Determine the (x, y) coordinate at the center of the cell enclosing the given text.  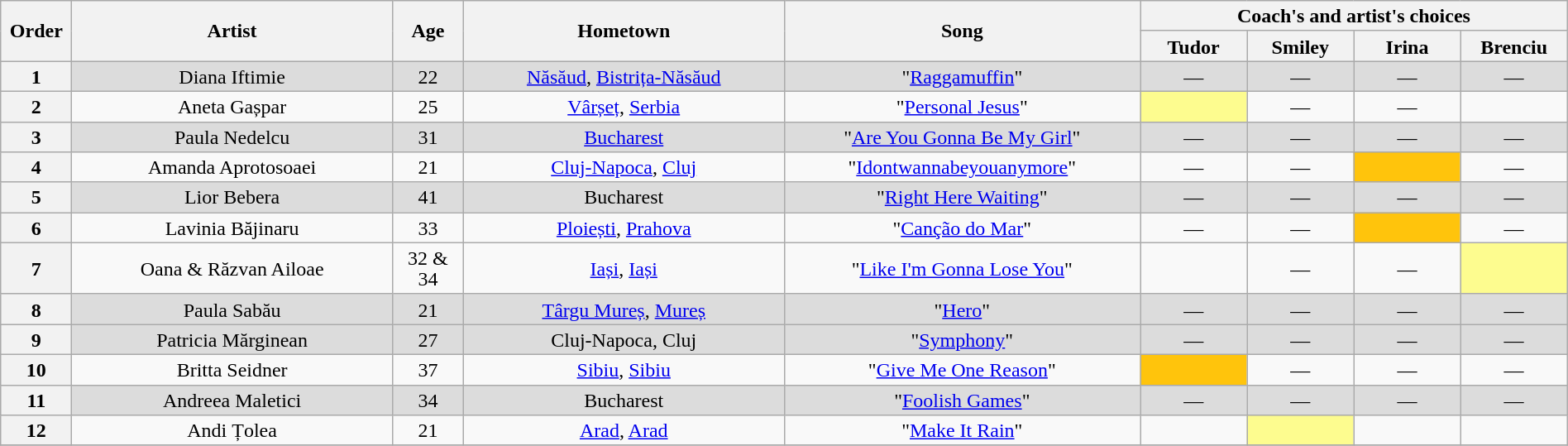
Patricia Mărginean (232, 339)
9 (36, 339)
10 (36, 369)
Smiley (1300, 46)
Andreea Maletici (232, 400)
Artist (232, 31)
Târgu Mureș, Mureș (624, 309)
25 (428, 106)
27 (428, 339)
Arad, Arad (624, 430)
1 (36, 76)
Iași, Iași (624, 268)
"Are You Gonna Be My Girl" (963, 137)
"Personal Jesus" (963, 106)
Irina (1408, 46)
22 (428, 76)
Lavinia Băjinaru (232, 228)
"Canção do Mar" (963, 228)
"Make It Rain" (963, 430)
2 (36, 106)
Age (428, 31)
"Give Me One Reason" (963, 369)
"Foolish Games" (963, 400)
3 (36, 137)
Paula Sabău (232, 309)
12 (36, 430)
Aneta Gașpar (232, 106)
Ploiești, Prahova (624, 228)
Paula Nedelcu (232, 137)
Coach's and artist's choices (1355, 17)
Order (36, 31)
Tudor (1194, 46)
Song (963, 31)
Andi Țolea (232, 430)
34 (428, 400)
Diana Iftimie (232, 76)
Hometown (624, 31)
11 (36, 400)
Năsăud, Bistrița-Năsăud (624, 76)
32 & 34 (428, 268)
31 (428, 137)
"Right Here Waiting" (963, 197)
"Idontwannabeyouanymore" (963, 167)
"Raggamuffin" (963, 76)
7 (36, 268)
Brenciu (1513, 46)
5 (36, 197)
6 (36, 228)
"Hero" (963, 309)
4 (36, 167)
Lior Bebera (232, 197)
37 (428, 369)
41 (428, 197)
Britta Seidner (232, 369)
33 (428, 228)
"Symphony" (963, 339)
Oana & Răzvan Ailoae (232, 268)
"Like I'm Gonna Lose You" (963, 268)
Vârșeț, Serbia (624, 106)
Amanda Aprotosoaei (232, 167)
8 (36, 309)
Sibiu, Sibiu (624, 369)
